Provide the (X, Y) coordinate of the cell's center where the given text is located.  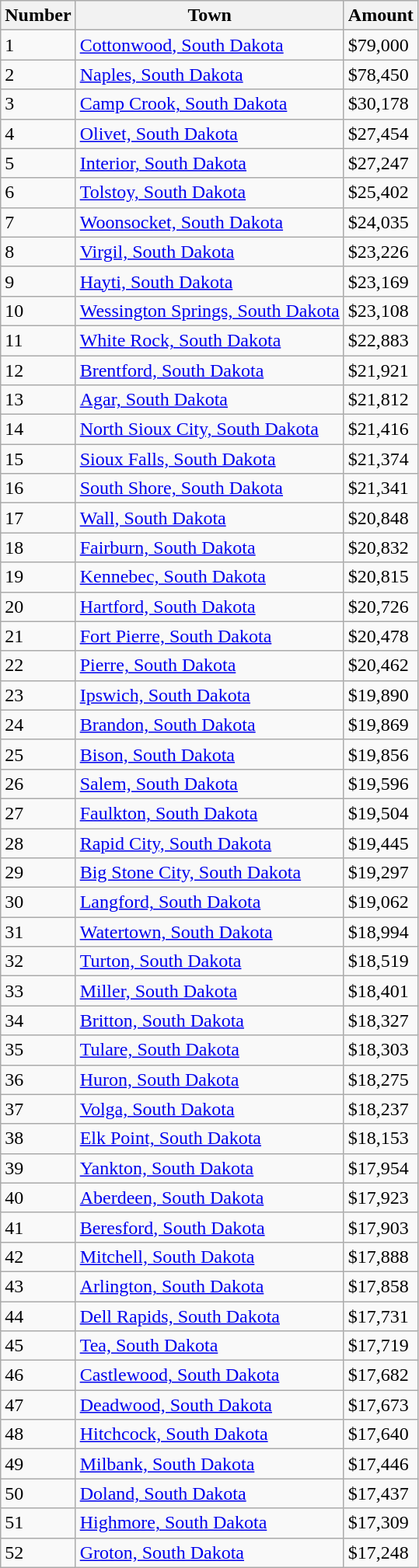
$20,478 (381, 636)
23 (38, 695)
Interior, South Dakota (210, 163)
Langford, South Dakota (210, 902)
$18,153 (381, 1139)
22 (38, 666)
Dell Rapids, South Dakota (210, 1316)
Camp Crook, South Dakota (210, 104)
Hayti, South Dakota (210, 281)
Doland, South Dakota (210, 1493)
44 (38, 1316)
Salem, South Dakota (210, 784)
$18,237 (381, 1109)
Agar, South Dakota (210, 400)
46 (38, 1375)
Olivet, South Dakota (210, 134)
Tulare, South Dakota (210, 1050)
$18,303 (381, 1050)
Huron, South Dakota (210, 1080)
52 (38, 1552)
21 (38, 636)
Cottonwood, South Dakota (210, 45)
36 (38, 1080)
Naples, South Dakota (210, 75)
$20,462 (381, 666)
Groton, South Dakota (210, 1552)
41 (38, 1227)
$20,832 (381, 548)
11 (38, 340)
North Sioux City, South Dakota (210, 429)
Arlington, South Dakota (210, 1286)
6 (38, 193)
Watertown, South Dakota (210, 932)
Highmore, South Dakota (210, 1523)
Amount (381, 16)
24 (38, 725)
47 (38, 1405)
$19,856 (381, 754)
$21,416 (381, 429)
Brandon, South Dakota (210, 725)
$25,402 (381, 193)
30 (38, 902)
$22,883 (381, 340)
$19,869 (381, 725)
$27,454 (381, 134)
$19,504 (381, 813)
Miller, South Dakota (210, 991)
7 (38, 222)
White Rock, South Dakota (210, 340)
$17,954 (381, 1168)
10 (38, 311)
$21,374 (381, 459)
$17,640 (381, 1434)
Yankton, South Dakota (210, 1168)
4 (38, 134)
$18,401 (381, 991)
$17,888 (381, 1257)
Town (210, 16)
28 (38, 843)
42 (38, 1257)
2 (38, 75)
Turton, South Dakota (210, 961)
3 (38, 104)
35 (38, 1050)
39 (38, 1168)
Kennebec, South Dakota (210, 577)
$18,275 (381, 1080)
18 (38, 548)
1 (38, 45)
Wall, South Dakota (210, 518)
19 (38, 577)
5 (38, 163)
38 (38, 1139)
$78,450 (381, 75)
Big Stone City, South Dakota (210, 873)
$19,062 (381, 902)
$17,903 (381, 1227)
20 (38, 607)
Mitchell, South Dakota (210, 1257)
$20,848 (381, 518)
13 (38, 400)
25 (38, 754)
$21,921 (381, 370)
15 (38, 459)
Milbank, South Dakota (210, 1464)
$19,445 (381, 843)
$18,519 (381, 961)
9 (38, 281)
33 (38, 991)
$24,035 (381, 222)
8 (38, 252)
31 (38, 932)
14 (38, 429)
$18,327 (381, 1020)
$17,437 (381, 1493)
Bison, South Dakota (210, 754)
Britton, South Dakota (210, 1020)
Castlewood, South Dakota (210, 1375)
37 (38, 1109)
Volga, South Dakota (210, 1109)
Hartford, South Dakota (210, 607)
27 (38, 813)
$19,890 (381, 695)
51 (38, 1523)
Woonsocket, South Dakota (210, 222)
$79,000 (381, 45)
Elk Point, South Dakota (210, 1139)
$20,815 (381, 577)
48 (38, 1434)
Pierre, South Dakota (210, 666)
$17,923 (381, 1198)
$17,719 (381, 1346)
Fairburn, South Dakota (210, 548)
26 (38, 784)
$18,994 (381, 932)
$23,108 (381, 311)
Number (38, 16)
Hitchcock, South Dakota (210, 1434)
Faulkton, South Dakota (210, 813)
Fort Pierre, South Dakota (210, 636)
34 (38, 1020)
Deadwood, South Dakota (210, 1405)
Tolstoy, South Dakota (210, 193)
12 (38, 370)
$30,178 (381, 104)
$27,247 (381, 163)
Tea, South Dakota (210, 1346)
$21,341 (381, 488)
Brentford, South Dakota (210, 370)
$23,169 (381, 281)
Virgil, South Dakota (210, 252)
17 (38, 518)
50 (38, 1493)
45 (38, 1346)
$17,248 (381, 1552)
$17,731 (381, 1316)
32 (38, 961)
16 (38, 488)
$19,596 (381, 784)
Wessington Springs, South Dakota (210, 311)
$17,858 (381, 1286)
$17,682 (381, 1375)
Rapid City, South Dakota (210, 843)
Aberdeen, South Dakota (210, 1198)
$17,673 (381, 1405)
$17,446 (381, 1464)
40 (38, 1198)
$19,297 (381, 873)
South Shore, South Dakota (210, 488)
$17,309 (381, 1523)
$20,726 (381, 607)
$21,812 (381, 400)
Sioux Falls, South Dakota (210, 459)
Ipswich, South Dakota (210, 695)
29 (38, 873)
$23,226 (381, 252)
49 (38, 1464)
Beresford, South Dakota (210, 1227)
43 (38, 1286)
